Determine the (X, Y) coordinate at the center of the cell enclosing the given text.  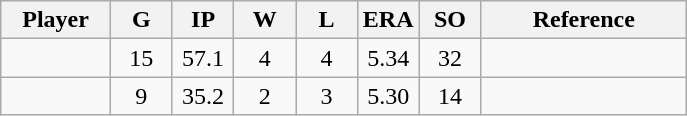
Reference (584, 20)
35.2 (203, 96)
G (141, 20)
SO (450, 20)
9 (141, 96)
ERA (388, 20)
3 (327, 96)
W (265, 20)
Player (56, 20)
15 (141, 58)
57.1 (203, 58)
14 (450, 96)
5.30 (388, 96)
2 (265, 96)
IP (203, 20)
32 (450, 58)
L (327, 20)
5.34 (388, 58)
